Return the (X, Y) coordinate for the center point of the cell that contains the specified text.  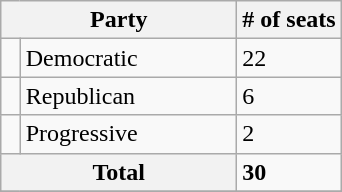
Party (119, 20)
30 (289, 172)
Progressive (128, 134)
2 (289, 134)
# of seats (289, 20)
6 (289, 96)
Republican (128, 96)
Democratic (128, 58)
22 (289, 58)
Total (119, 172)
